Locate the cell with the specified text and output its (x, y) center coordinate. 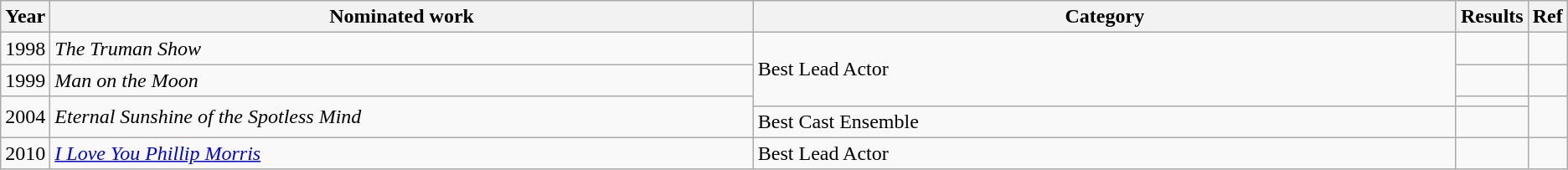
The Truman Show (402, 49)
2010 (25, 153)
Year (25, 17)
Eternal Sunshine of the Spotless Mind (402, 117)
1999 (25, 80)
Results (1492, 17)
2004 (25, 117)
Best Cast Ensemble (1104, 121)
Man on the Moon (402, 80)
Ref (1548, 17)
Category (1104, 17)
Nominated work (402, 17)
I Love You Phillip Morris (402, 153)
1998 (25, 49)
